Provide the [X, Y] coordinate of the cell's center where the given text is located.  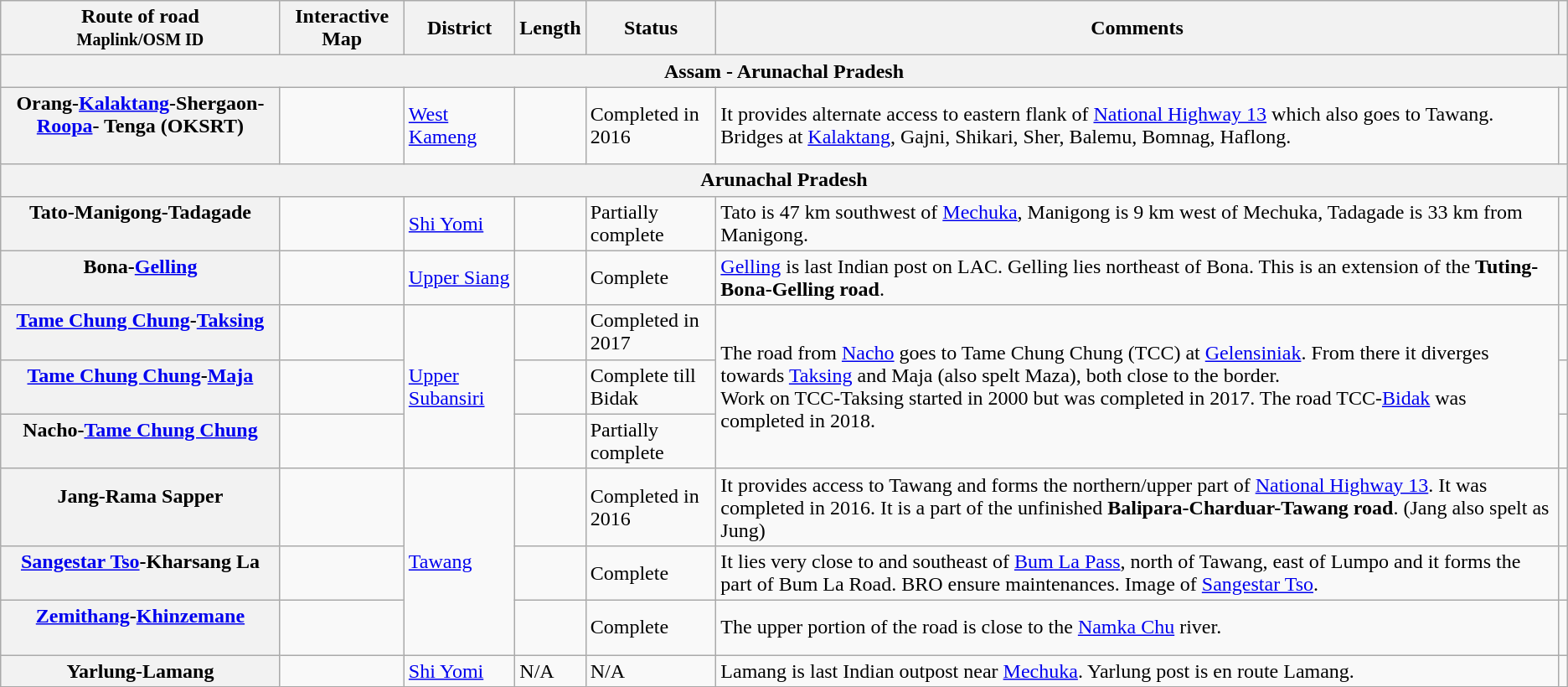
Route of roadMaplink/OSM ID [141, 28]
Length [550, 28]
Jang-Rama Sapper [141, 507]
Complete till Bidak [651, 387]
West Kameng [459, 126]
Upper Siang [459, 278]
Upper Subansiri [459, 387]
Tato-Manigong-Tadagade [141, 223]
Sangestar Tso-Kharsang La [141, 573]
Tame Chung Chung-Taksing [141, 332]
Tawang [459, 561]
Assam - Arunachal Pradesh [784, 71]
Completed in 2017 [651, 332]
Yarlung-Lamang [141, 671]
Bona-Gelling [141, 278]
Tato is 47 km southwest of Mechuka, Manigong is 9 km west of Mechuka, Tadagade is 33 km from Manigong. [1137, 223]
Lamang is last Indian outpost near Mechuka. Yarlung post is en route Lamang. [1137, 671]
Gelling is last Indian post on LAC. Gelling lies northeast of Bona. This is an extension of the Tuting-Bona-Gelling road. [1137, 278]
District [459, 28]
Interactive Map [342, 28]
Zemithang-Khinzemane [141, 627]
Nacho-Tame Chung Chung [141, 441]
Status [651, 28]
The upper portion of the road is close to the Namka Chu river. [1137, 627]
Orang-Kalaktang-Shergaon-Roopa- Tenga (OKSRT) [141, 126]
Tame Chung Chung-Maja [141, 387]
Comments [1137, 28]
Arunachal Pradesh [784, 180]
